Search for the cell housing the specified text and yield its [X, Y] center coordinate. 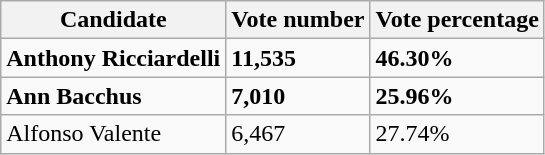
Vote number [298, 20]
46.30% [457, 58]
27.74% [457, 134]
25.96% [457, 96]
11,535 [298, 58]
7,010 [298, 96]
Vote percentage [457, 20]
Anthony Ricciardelli [114, 58]
6,467 [298, 134]
Ann Bacchus [114, 96]
Candidate [114, 20]
Alfonso Valente [114, 134]
